Provide the [X, Y] coordinate of the cell's center where the given text is located.  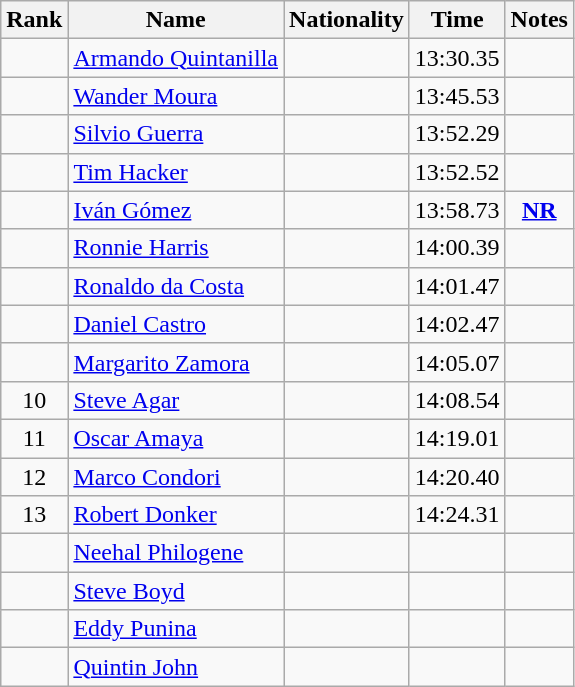
Armando Quintanilla [176, 58]
13:30.35 [457, 58]
13:58.73 [457, 210]
14:05.07 [457, 362]
14:24.31 [457, 515]
14:00.39 [457, 248]
11 [34, 438]
Robert Donker [176, 515]
Ronaldo da Costa [176, 286]
NR [539, 210]
13 [34, 515]
Neehal Philogene [176, 553]
Steve Agar [176, 400]
Notes [539, 20]
Rank [34, 20]
Margarito Zamora [176, 362]
Silvio Guerra [176, 134]
Time [457, 20]
Wander Moura [176, 96]
10 [34, 400]
Ronnie Harris [176, 248]
Name [176, 20]
14:19.01 [457, 438]
Oscar Amaya [176, 438]
Steve Boyd [176, 591]
Tim Hacker [176, 172]
Marco Condori [176, 477]
Daniel Castro [176, 324]
14:02.47 [457, 324]
12 [34, 477]
14:08.54 [457, 400]
Nationality [347, 20]
14:20.40 [457, 477]
14:01.47 [457, 286]
13:52.52 [457, 172]
Eddy Punina [176, 629]
13:52.29 [457, 134]
13:45.53 [457, 96]
Iván Gómez [176, 210]
Quintin John [176, 667]
